Return the [x, y] coordinate for the center point of the cell that contains the specified text.  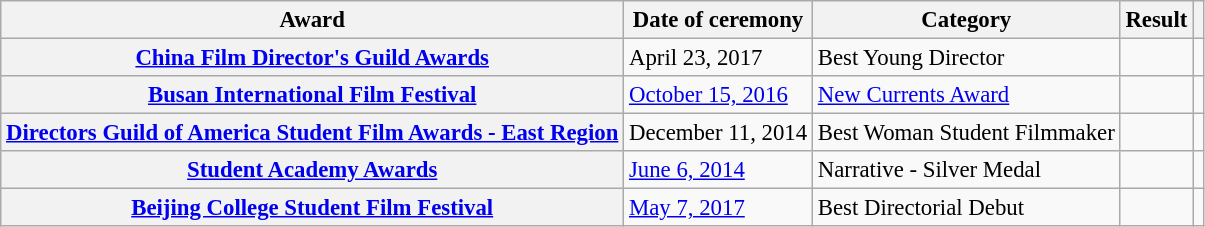
December 11, 2014 [718, 133]
October 15, 2016 [718, 95]
Award [312, 20]
Best Directorial Debut [966, 208]
Best Woman Student Filmmaker [966, 133]
June 6, 2014 [718, 170]
Busan International Film Festival [312, 95]
Category [966, 20]
China Film Director's Guild Awards [312, 58]
Student Academy Awards [312, 170]
Narrative - Silver Medal [966, 170]
Result [1156, 20]
April 23, 2017 [718, 58]
Date of ceremony [718, 20]
May 7, 2017 [718, 208]
New Currents Award [966, 95]
Beijing College Student Film Festival [312, 208]
Directors Guild of America Student Film Awards - East Region [312, 133]
Best Young Director [966, 58]
